Return the (x, y) coordinate for the center point of the cell that contains the specified text.  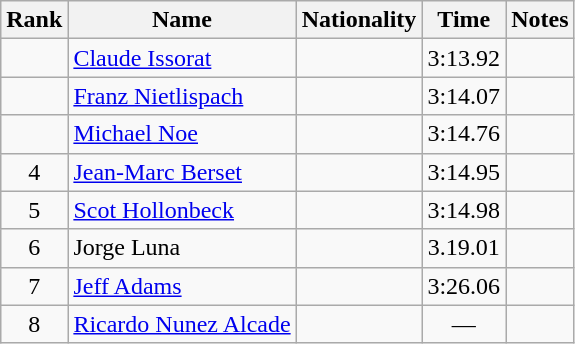
Jorge Luna (182, 248)
Jean-Marc Berset (182, 172)
8 (34, 324)
Name (182, 20)
3:14.07 (464, 96)
3:13.92 (464, 58)
5 (34, 210)
4 (34, 172)
Ricardo Nunez Alcade (182, 324)
Nationality (359, 20)
Jeff Adams (182, 286)
Claude Issorat (182, 58)
Rank (34, 20)
3.19.01 (464, 248)
3:14.95 (464, 172)
6 (34, 248)
Notes (540, 20)
3:26.06 (464, 286)
Michael Noe (182, 134)
Franz Nietlispach (182, 96)
Scot Hollonbeck (182, 210)
3:14.76 (464, 134)
3:14.98 (464, 210)
— (464, 324)
Time (464, 20)
7 (34, 286)
